Find where the given text appears and provide that cell's center as (x, y) coordinate. 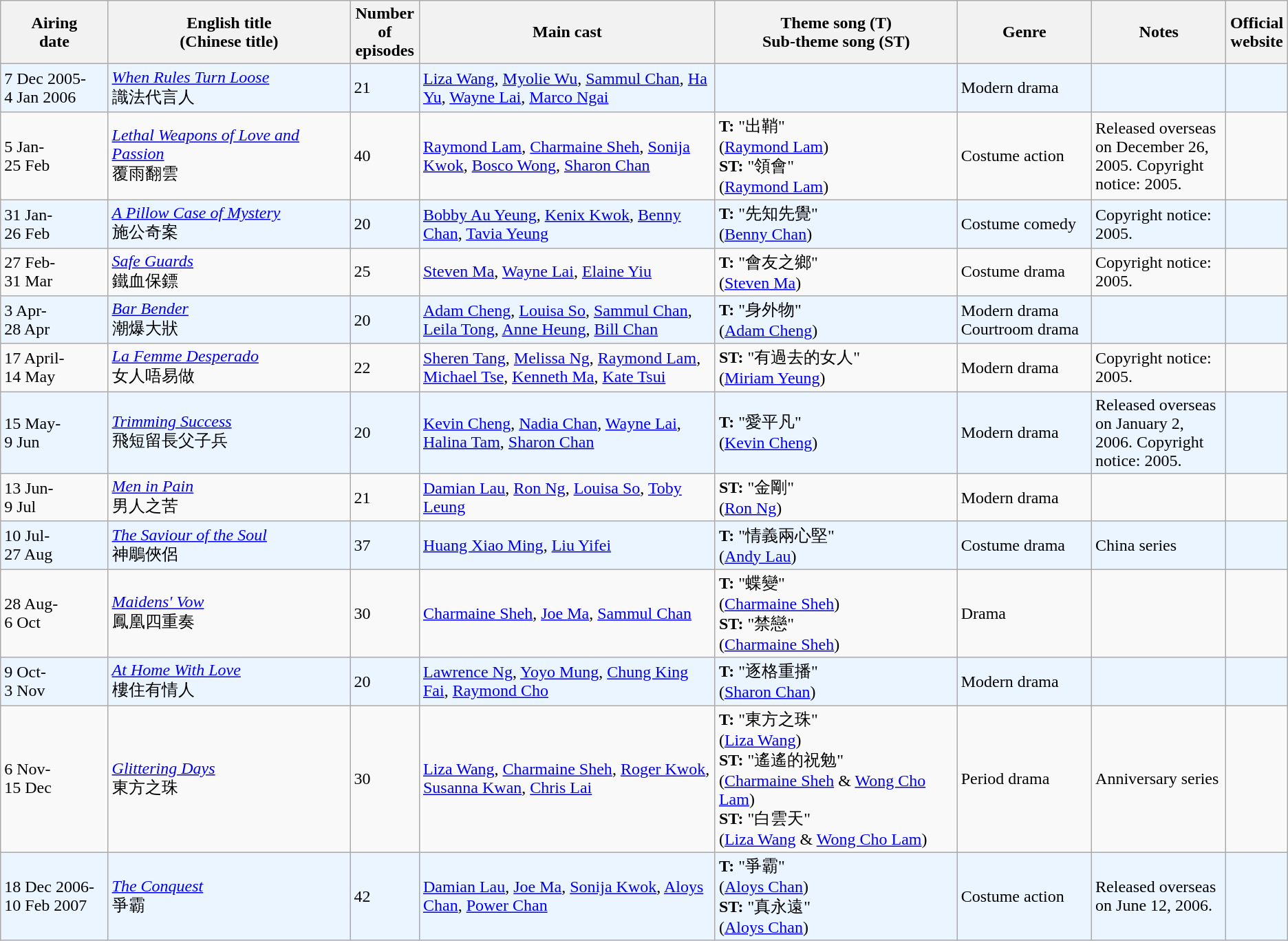
Released overseas on January 2, 2006. Copyright notice: 2005. (1159, 432)
9 Oct-3 Nov (54, 681)
La Femme Desperado 女人唔易做 (229, 368)
7 Dec 2005-4 Jan 2006 (54, 88)
25 (385, 272)
Liza Wang, Myolie Wu, Sammul Chan, Ha Yu, Wayne Lai, Marco Ngai (567, 88)
Raymond Lam, Charmaine Sheh, Sonija Kwok, Bosco Wong, Sharon Chan (567, 156)
Main cast (567, 32)
Lethal Weapons of Love and Passion 覆雨翻雲 (229, 156)
Adam Cheng, Louisa So, Sammul Chan, Leila Tong, Anne Heung, Bill Chan (567, 320)
Theme song (T) Sub-theme song (ST) (836, 32)
Maidens' Vow 鳳凰四重奏 (229, 613)
Released overseas on December 26, 2005. Copyright notice: 2005. (1159, 156)
Damian Lau, Ron Ng, Louisa So, Toby Leung (567, 498)
Official website (1256, 32)
Damian Lau, Joe Ma, Sonija Kwok, Aloys Chan, Power Chan (567, 896)
T: "出鞘" (Raymond Lam) ST: "領會"(Raymond Lam) (836, 156)
3 Apr- 28 Apr (54, 320)
T: "蝶變" (Charmaine Sheh) ST: "禁戀" (Charmaine Sheh) (836, 613)
Number of episodes (385, 32)
ST: "有過去的女人" (Miriam Yeung) (836, 368)
22 (385, 368)
Airingdate (54, 32)
Glittering Days 東方之珠 (229, 779)
T: "逐格重播" (Sharon Chan) (836, 681)
Trimming Success 飛短留長父子兵 (229, 432)
The Conquest 爭霸 (229, 896)
Bobby Au Yeung, Kenix Kwok, Benny Chan, Tavia Yeung (567, 224)
Steven Ma, Wayne Lai, Elaine Yiu (567, 272)
6 Nov- 15 Dec (54, 779)
18 Dec 2006- 10 Feb 2007 (54, 896)
27 Feb- 31 Mar (54, 272)
At Home With Love 樓住有情人 (229, 681)
Safe Guards 鐵血保鏢 (229, 272)
Men in Pain 男人之苦 (229, 498)
China series (1159, 545)
5 Jan- 25 Feb (54, 156)
Huang Xiao Ming, Liu Yifei (567, 545)
Released overseas on June 12, 2006. (1159, 896)
28 Aug- 6 Oct (54, 613)
Period drama (1024, 779)
Genre (1024, 32)
Costume comedy (1024, 224)
When Rules Turn Loose 識法代言人 (229, 88)
T: "東方之珠" (Liza Wang) ST: "遙遙的祝勉" (Charmaine Sheh & Wong Cho Lam) ST: "白雲天" (Liza Wang & Wong Cho Lam) (836, 779)
T: "先知先覺" (Benny Chan) (836, 224)
T: "情義兩心堅" (Andy Lau) (836, 545)
17 April-14 May (54, 368)
Lawrence Ng, Yoyo Mung, Chung King Fai, Raymond Cho (567, 681)
15 May- 9 Jun (54, 432)
ST: "金剛" (Ron Ng) (836, 498)
40 (385, 156)
Anniversary series (1159, 779)
42 (385, 896)
Kevin Cheng, Nadia Chan, Wayne Lai, Halina Tam, Sharon Chan (567, 432)
37 (385, 545)
Notes (1159, 32)
T: "愛平凡" (Kevin Cheng) (836, 432)
Bar Bender 潮爆大狀 (229, 320)
Drama (1024, 613)
Sheren Tang, Melissa Ng, Raymond Lam, Michael Tse, Kenneth Ma, Kate Tsui (567, 368)
The Saviour of the Soul 神鵰俠侶 (229, 545)
Modern dramaCourtroom drama (1024, 320)
Charmaine Sheh, Joe Ma, Sammul Chan (567, 613)
Liza Wang, Charmaine Sheh, Roger Kwok, Susanna Kwan, Chris Lai (567, 779)
T: "爭霸" (Aloys Chan) ST: "真永遠"(Aloys Chan) (836, 896)
English title (Chinese title) (229, 32)
13 Jun- 9 Jul (54, 498)
T: "身外物" (Adam Cheng) (836, 320)
A Pillow Case of Mystery 施公奇案 (229, 224)
T: "會友之鄉" (Steven Ma) (836, 272)
31 Jan- 26 Feb (54, 224)
10 Jul-27 Aug (54, 545)
